For the text-containing cell, return its midpoint in (X, Y) coordinate format. 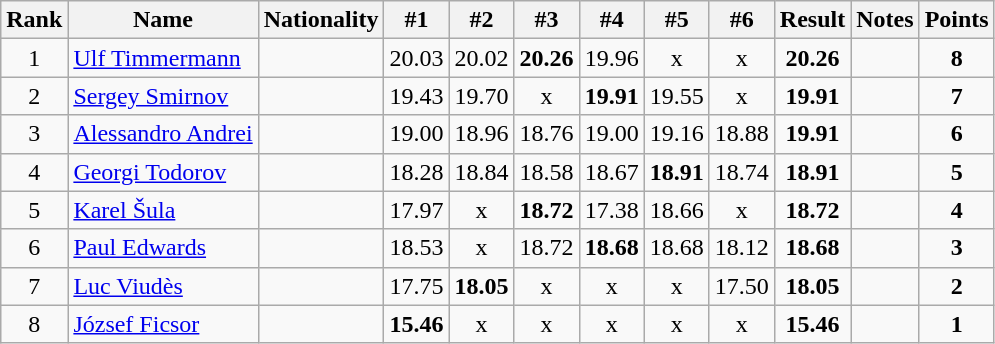
Alessandro Andrei (163, 134)
18.67 (612, 172)
17.38 (612, 210)
Nationality (321, 20)
18.74 (742, 172)
Result (812, 20)
#1 (416, 20)
19.55 (676, 96)
18.53 (416, 248)
Paul Edwards (163, 248)
#3 (546, 20)
#4 (612, 20)
18.96 (482, 134)
19.70 (482, 96)
Sergey Smirnov (163, 96)
Ulf Timmermann (163, 58)
Georgi Todorov (163, 172)
19.43 (416, 96)
18.84 (482, 172)
20.02 (482, 58)
Name (163, 20)
Notes (885, 20)
József Ficsor (163, 324)
#6 (742, 20)
18.88 (742, 134)
19.16 (676, 134)
17.97 (416, 210)
18.28 (416, 172)
17.75 (416, 286)
18.58 (546, 172)
19.96 (612, 58)
18.66 (676, 210)
Karel Šula (163, 210)
Rank (34, 20)
Points (956, 20)
Luc Viudès (163, 286)
18.12 (742, 248)
#5 (676, 20)
#2 (482, 20)
17.50 (742, 286)
20.03 (416, 58)
18.76 (546, 134)
